Detect which cell encompasses the target text, then output its (x, y) center coordinate. 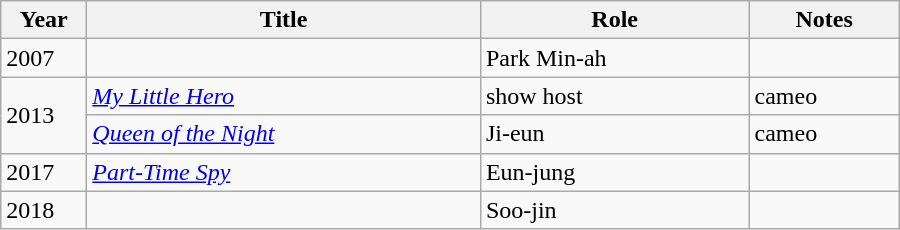
2007 (44, 58)
2017 (44, 172)
2018 (44, 210)
2013 (44, 115)
Park Min-ah (614, 58)
Part-Time Spy (284, 172)
Title (284, 20)
Soo-jin (614, 210)
Role (614, 20)
Ji-eun (614, 134)
Notes (824, 20)
show host (614, 96)
Queen of the Night (284, 134)
Year (44, 20)
Eun-jung (614, 172)
My Little Hero (284, 96)
